Locate the cell with the specified text and output its (x, y) center coordinate. 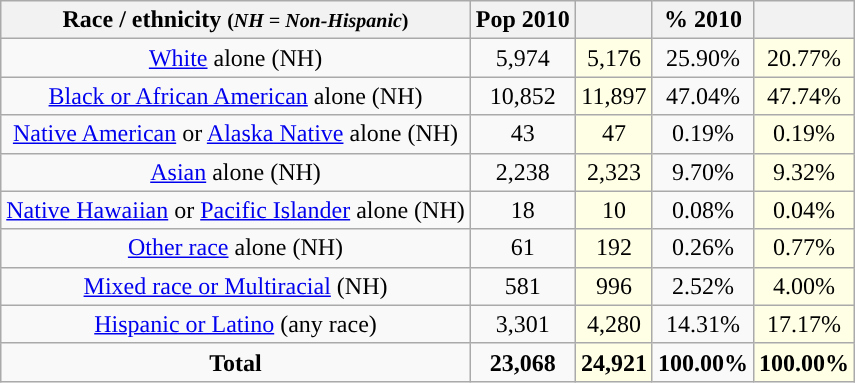
% 2010 (702, 20)
Black or African American alone (NH) (236, 96)
2.52% (702, 286)
Pop 2010 (522, 20)
Native American or Alaska Native alone (NH) (236, 134)
9.70% (702, 172)
192 (614, 248)
24,921 (614, 362)
Native Hawaiian or Pacific Islander alone (NH) (236, 210)
Hispanic or Latino (any race) (236, 324)
10,852 (522, 96)
3,301 (522, 324)
23,068 (522, 362)
61 (522, 248)
2,323 (614, 172)
10 (614, 210)
Mixed race or Multiracial (NH) (236, 286)
Total (236, 362)
0.04% (804, 210)
Asian alone (NH) (236, 172)
18 (522, 210)
4,280 (614, 324)
996 (614, 286)
47 (614, 134)
0.77% (804, 248)
43 (522, 134)
0.08% (702, 210)
25.90% (702, 58)
Other race alone (NH) (236, 248)
47.04% (702, 96)
5,176 (614, 58)
9.32% (804, 172)
Race / ethnicity (NH = Non-Hispanic) (236, 20)
47.74% (804, 96)
0.26% (702, 248)
2,238 (522, 172)
5,974 (522, 58)
20.77% (804, 58)
White alone (NH) (236, 58)
11,897 (614, 96)
14.31% (702, 324)
17.17% (804, 324)
4.00% (804, 286)
581 (522, 286)
